Identify which cell holds the provided text, then report its [X, Y] central coordinate. 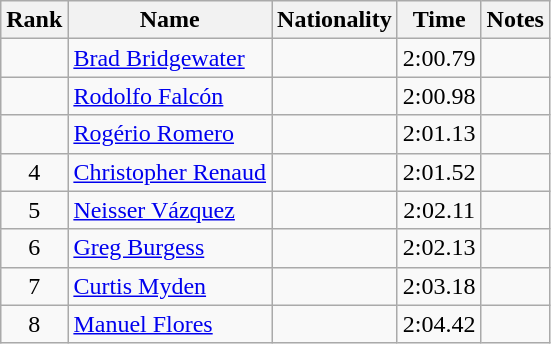
Greg Burgess [170, 248]
2:01.52 [439, 172]
2:01.13 [439, 134]
5 [34, 210]
Rodolfo Falcón [170, 96]
Rogério Romero [170, 134]
2:00.98 [439, 96]
Name [170, 20]
2:04.42 [439, 324]
Neisser Vázquez [170, 210]
2:02.11 [439, 210]
Nationality [335, 20]
4 [34, 172]
2:02.13 [439, 248]
Time [439, 20]
2:03.18 [439, 286]
Christopher Renaud [170, 172]
Manuel Flores [170, 324]
6 [34, 248]
Brad Bridgewater [170, 58]
Notes [515, 20]
7 [34, 286]
Curtis Myden [170, 286]
8 [34, 324]
2:00.79 [439, 58]
Rank [34, 20]
